From the cell containing the given text, extract its center point as (x, y) coordinate. 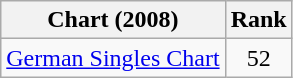
52 (258, 58)
German Singles Chart (113, 58)
Chart (2008) (113, 20)
Rank (258, 20)
